Determine the [X, Y] coordinate at the center of the cell enclosing the given text.  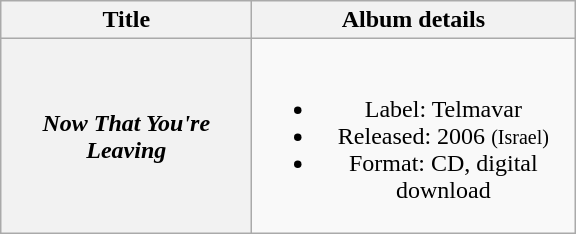
Now That You're Leaving [126, 136]
Album details [414, 20]
Label: TelmavarReleased: 2006 (Israel)Format: CD, digital download [414, 136]
Title [126, 20]
